Identify which cell holds the provided text, then report its (x, y) central coordinate. 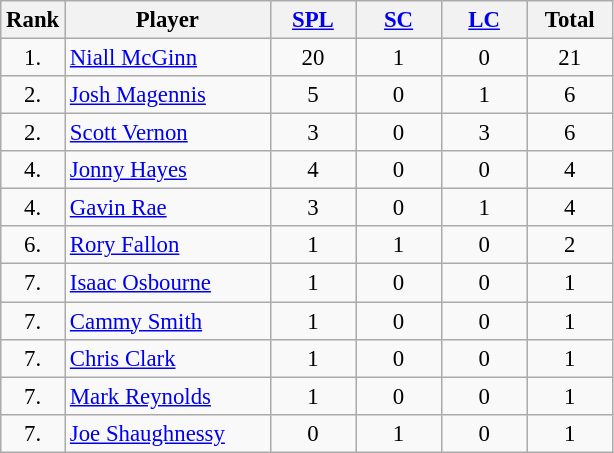
Gavin Rae (168, 208)
Jonny Hayes (168, 170)
Cammy Smith (168, 321)
Niall McGinn (168, 58)
Total (570, 20)
Joe Shaughnessy (168, 433)
Player (168, 20)
Josh Magennis (168, 95)
1. (33, 58)
Rory Fallon (168, 245)
Isaac Osbourne (168, 283)
SPL (313, 20)
Mark Reynolds (168, 396)
SC (399, 20)
Rank (33, 20)
20 (313, 58)
21 (570, 58)
2 (570, 245)
Scott Vernon (168, 133)
Chris Clark (168, 358)
5 (313, 95)
LC (484, 20)
6. (33, 245)
